Search for the cell housing the specified text and yield its [x, y] center coordinate. 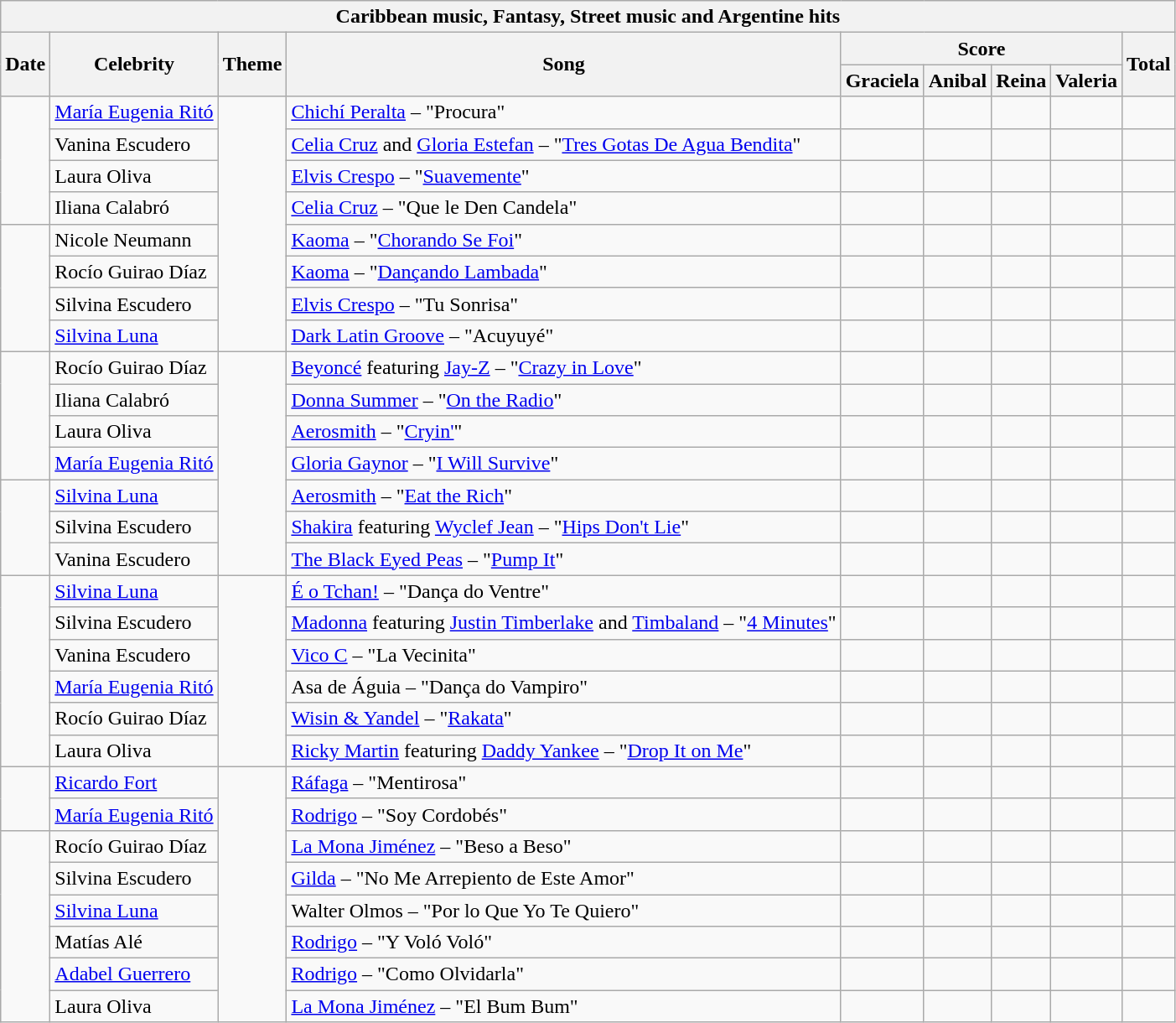
Ricky Martin featuring Daddy Yankee – "Drop It on Me" [563, 750]
Aerosmith – "Eat the Rich" [563, 496]
Ricardo Fort [134, 782]
Elvis Crespo – "Tu Sonrisa" [563, 304]
Reina [1021, 80]
Adabel Guerrero [134, 974]
Aerosmith – "Cryin'" [563, 432]
Shakira featuring Wyclef Jean – "Hips Don't Lie" [563, 527]
Elvis Crespo – "Suavemente" [563, 176]
Madonna featuring Justin Timberlake and Timbaland – "4 Minutes" [563, 623]
Wisin & Yandel – "Rakata" [563, 719]
Celia Cruz and Gloria Estefan – "Tres Gotas De Agua Bendita" [563, 144]
Caribbean music, Fantasy, Street music and Argentine hits [588, 17]
Walter Olmos – "Por lo Que Yo Te Quiero" [563, 910]
Anibal [957, 80]
Theme [252, 65]
Chichí Peralta – "Procura" [563, 112]
Score [981, 49]
La Mona Jiménez – "Beso a Beso" [563, 846]
Dark Latin Groove – "Acuyuyé" [563, 335]
É o Tchan! – "Dança do Ventre" [563, 591]
Ráfaga – "Mentirosa" [563, 782]
Gilda – "No Me Arrepiento de Este Amor" [563, 878]
Graciela [882, 80]
La Mona Jiménez – "El Bum Bum" [563, 1006]
Rodrigo – "Y Voló Voló" [563, 943]
Matías Alé [134, 943]
Rodrigo – "Soy Cordobés" [563, 814]
Celia Cruz – "Que le Den Candela" [563, 208]
Nicole Neumann [134, 240]
Rodrigo – "Como Olvidarla" [563, 974]
Date [25, 65]
Vico C – "La Vecinita" [563, 655]
Total [1149, 65]
Valeria [1086, 80]
Beyoncé featuring Jay-Z – "Crazy in Love" [563, 367]
Song [563, 65]
Gloria Gaynor – "I Will Survive" [563, 464]
Donna Summer – "On the Radio" [563, 400]
Kaoma – "Dançando Lambada" [563, 272]
Asa de Águia – "Dança do Vampiro" [563, 687]
The Black Eyed Peas – "Pump It" [563, 559]
Celebrity [134, 65]
Kaoma – "Chorando Se Foi" [563, 240]
